Locate the cell with the specified text and output its [x, y] center coordinate. 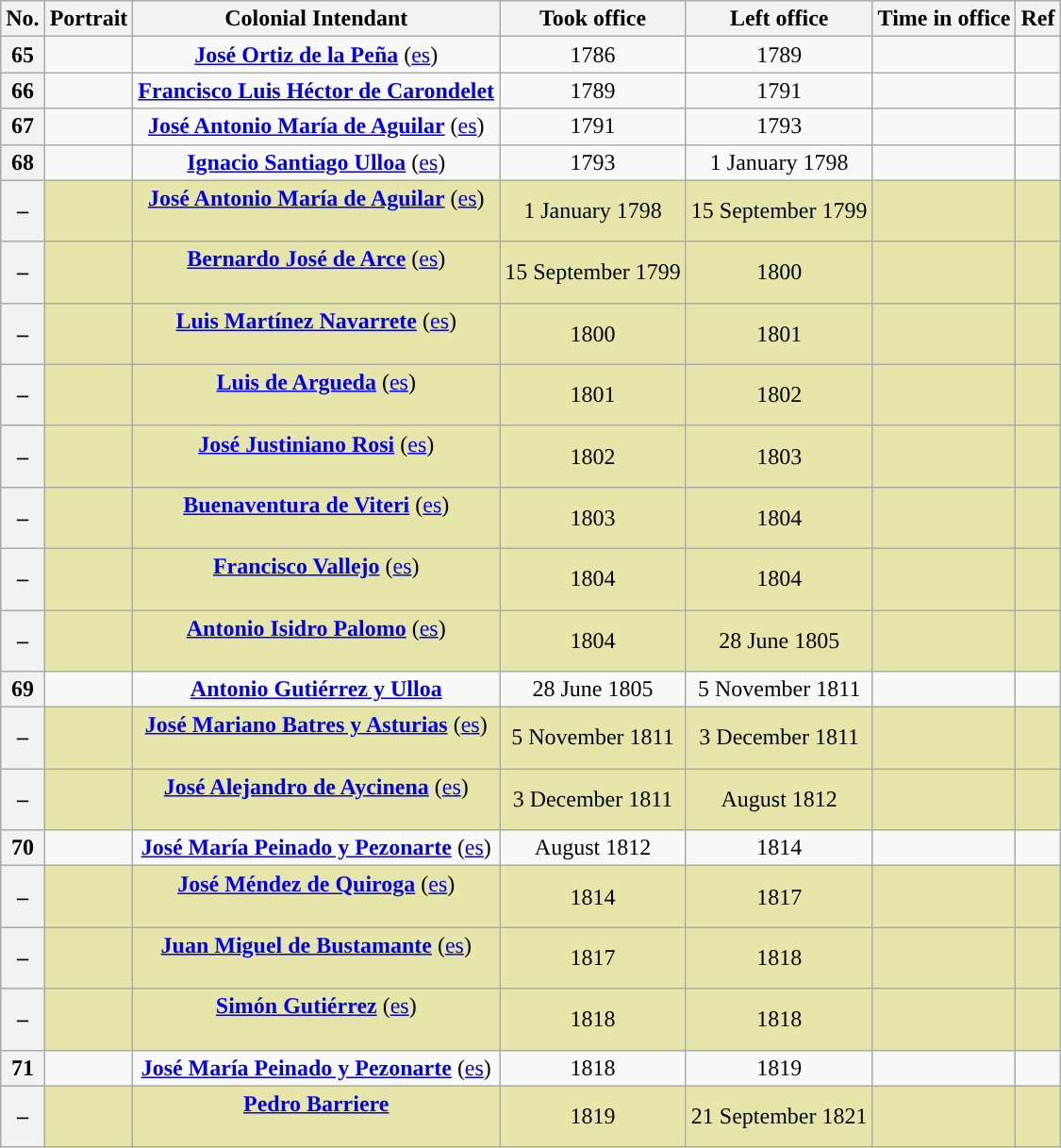
Bernardo José de Arce (es) [317, 272]
65 [23, 55]
69 [23, 690]
Took office [593, 19]
Ignacio Santiago Ulloa (es) [317, 162]
Simón Gutiérrez (es) [317, 1019]
Luis Martínez Navarrete (es) [317, 334]
Left office [779, 19]
Francisco Luis Héctor de Carondelet [317, 91]
José Mariano Batres y Asturias (es) [317, 738]
Buenaventura de Viteri (es) [317, 517]
21 September 1821 [779, 1117]
Juan Miguel de Bustamante (es) [317, 958]
Pedro Barriere [317, 1117]
68 [23, 162]
Colonial Intendant [317, 19]
Portrait [89, 19]
Antonio Gutiérrez y Ulloa [317, 690]
67 [23, 126]
Antonio Isidro Palomo (es) [317, 640]
José Justiniano Rosi (es) [317, 457]
Time in office [944, 19]
1786 [593, 55]
Ref [1037, 19]
70 [23, 848]
José Méndez de Quiroga (es) [317, 896]
Luis de Argueda (es) [317, 394]
José Ortiz de la Peña (es) [317, 55]
66 [23, 91]
No. [23, 19]
Francisco Vallejo (es) [317, 579]
José Alejandro de Aycinena (es) [317, 800]
71 [23, 1068]
